Extract the [x, y] coordinate from the center of the cell holding the provided text.  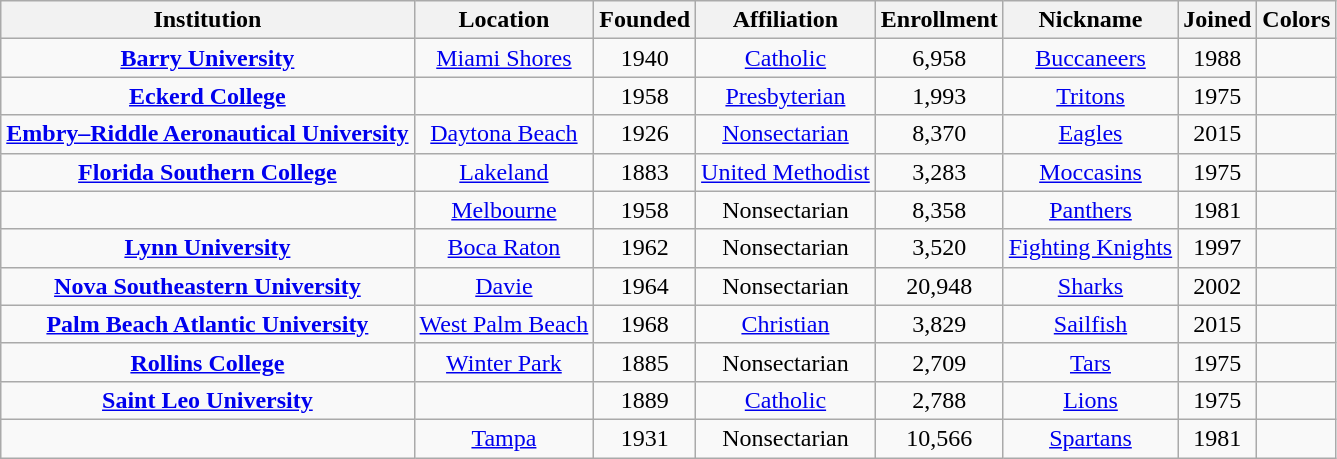
Colors [1296, 20]
1997 [1218, 248]
8,358 [939, 210]
Florida Southern College [208, 172]
Winter Park [504, 362]
1889 [645, 400]
Lynn University [208, 248]
Tampa [504, 438]
1964 [645, 286]
1968 [645, 324]
2,788 [939, 400]
2002 [1218, 286]
Sailfish [1090, 324]
1926 [645, 134]
Presbyterian [786, 96]
8,370 [939, 134]
1885 [645, 362]
Eagles [1090, 134]
Joined [1218, 20]
Lions [1090, 400]
Moccasins [1090, 172]
1962 [645, 248]
3,520 [939, 248]
Tars [1090, 362]
Davie [504, 286]
Sharks [1090, 286]
3,829 [939, 324]
Palm Beach Atlantic University [208, 324]
1931 [645, 438]
Saint Leo University [208, 400]
2,709 [939, 362]
Embry–Riddle Aeronautical University [208, 134]
Location [504, 20]
Rollins College [208, 362]
Founded [645, 20]
Enrollment [939, 20]
Fighting Knights [1090, 248]
Boca Raton [504, 248]
1988 [1218, 58]
Nova Southeastern University [208, 286]
Affiliation [786, 20]
Spartans [1090, 438]
10,566 [939, 438]
Tritons [1090, 96]
United Methodist [786, 172]
3,283 [939, 172]
Eckerd College [208, 96]
Lakeland [504, 172]
6,958 [939, 58]
Institution [208, 20]
Christian [786, 324]
Nickname [1090, 20]
1883 [645, 172]
Melbourne [504, 210]
West Palm Beach [504, 324]
Barry University [208, 58]
Buccaneers [1090, 58]
1940 [645, 58]
1,993 [939, 96]
20,948 [939, 286]
Panthers [1090, 210]
Miami Shores [504, 58]
Daytona Beach [504, 134]
